Output the (x, y) coordinate of the center of the cell containing the given text.  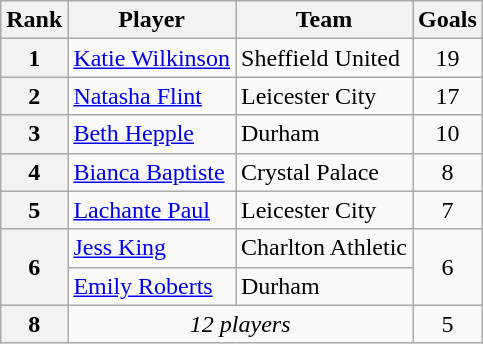
Beth Hepple (152, 134)
Katie Wilkinson (152, 58)
Player (152, 20)
2 (34, 96)
Jess King (152, 248)
4 (34, 172)
Team (324, 20)
Crystal Palace (324, 172)
Natasha Flint (152, 96)
Goals (448, 20)
10 (448, 134)
3 (34, 134)
Sheffield United (324, 58)
19 (448, 58)
7 (448, 210)
Emily Roberts (152, 286)
Bianca Baptiste (152, 172)
1 (34, 58)
Charlton Athletic (324, 248)
17 (448, 96)
Rank (34, 20)
Lachante Paul (152, 210)
12 players (240, 324)
